Locate the cell with the specified text and output its [X, Y] center coordinate. 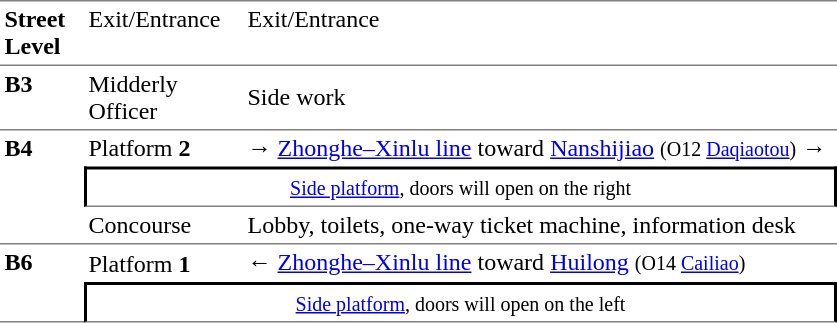
Side platform, doors will open on the left [460, 302]
Concourse [164, 226]
← Zhonghe–Xinlu line toward Huilong (O14 Cailiao) [540, 263]
Midderly Officer [164, 98]
Lobby, toilets, one-way ticket machine, information desk [540, 226]
→ Zhonghe–Xinlu line toward Nanshijiao (O12 Daqiaotou) → [540, 148]
Platform 2 [164, 148]
Platform 1 [164, 263]
Side platform, doors will open on the right [460, 186]
Side work [540, 98]
Street Level [42, 33]
B3 [42, 98]
B6 [42, 283]
B4 [42, 187]
